From the cell containing the given text, extract its center point as [X, Y] coordinate. 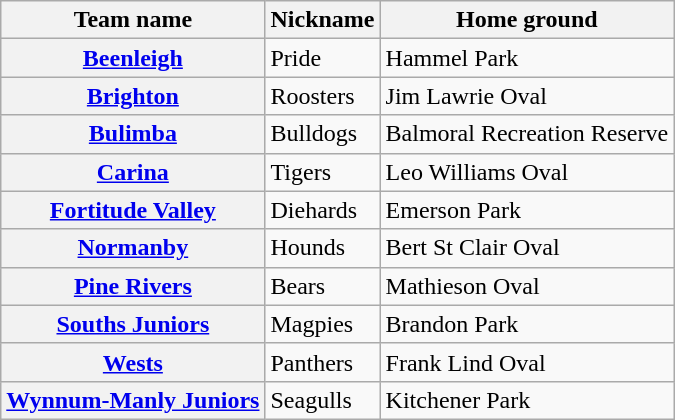
Roosters [322, 96]
Fortitude Valley [133, 210]
Seagulls [322, 400]
Bulimba [133, 134]
Pride [322, 58]
Kitchener Park [527, 400]
Panthers [322, 362]
Leo Williams Oval [527, 172]
Normanby [133, 248]
Wynnum-Manly Juniors [133, 400]
Hammel Park [527, 58]
Beenleigh [133, 58]
Mathieson Oval [527, 286]
Bears [322, 286]
Emerson Park [527, 210]
Magpies [322, 324]
Wests [133, 362]
Frank Lind Oval [527, 362]
Home ground [527, 20]
Nickname [322, 20]
Balmoral Recreation Reserve [527, 134]
Bulldogs [322, 134]
Jim Lawrie Oval [527, 96]
Souths Juniors [133, 324]
Hounds [322, 248]
Team name [133, 20]
Brandon Park [527, 324]
Brighton [133, 96]
Bert St Clair Oval [527, 248]
Diehards [322, 210]
Pine Rivers [133, 286]
Carina [133, 172]
Tigers [322, 172]
